Provide the (X, Y) coordinate of the cell's center where the given text is located.  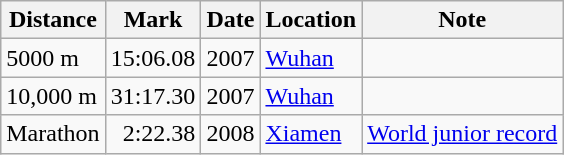
10,000 m (53, 96)
2008 (230, 134)
15:06.08 (153, 58)
Note (462, 20)
5000 m (53, 58)
Mark (153, 20)
Date (230, 20)
World junior record (462, 134)
Distance (53, 20)
Marathon (53, 134)
2:22.38 (153, 134)
Xiamen (311, 134)
31:17.30 (153, 96)
Location (311, 20)
